From the cell containing the given text, extract its center point as [x, y] coordinate. 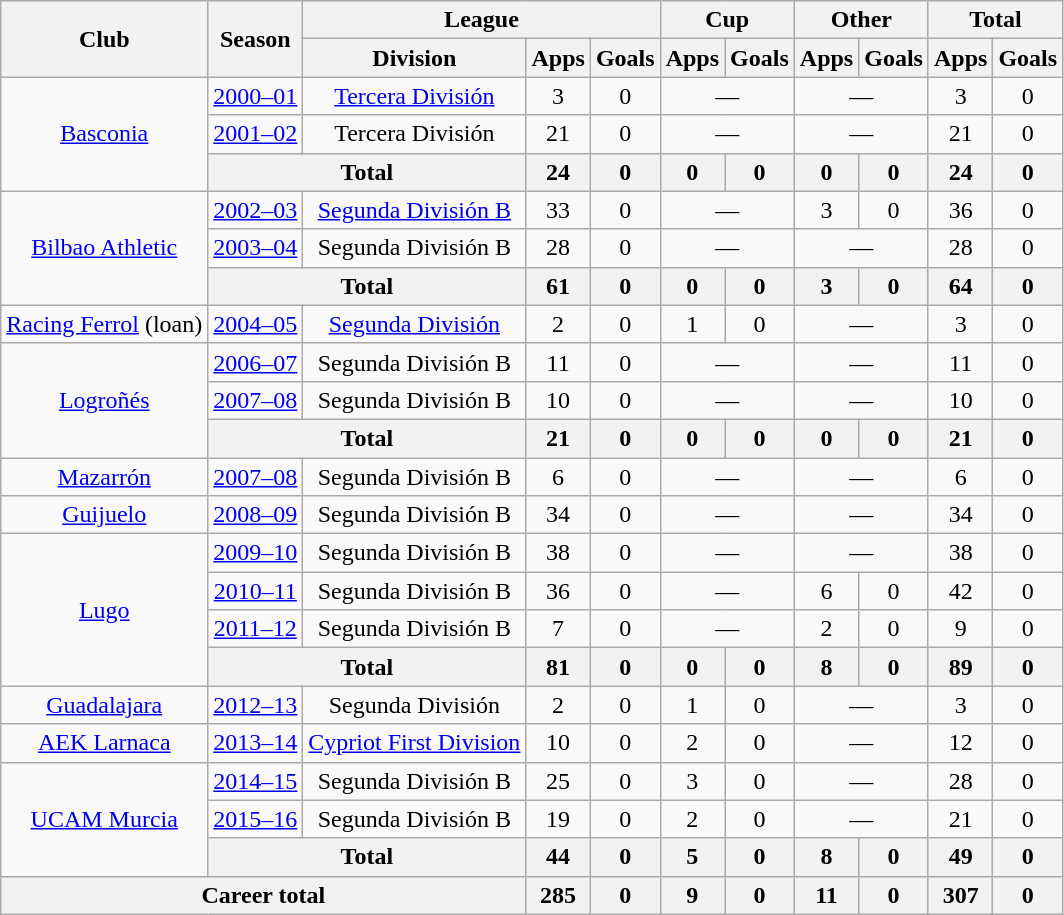
2009–10 [256, 553]
Lugo [104, 610]
Guijuelo [104, 515]
2015–16 [256, 819]
307 [960, 895]
33 [558, 210]
2002–03 [256, 210]
2012–13 [256, 705]
2001–02 [256, 134]
Other [861, 20]
285 [558, 895]
2013–14 [256, 743]
Logroñés [104, 400]
2003–04 [256, 248]
Guadalajara [104, 705]
League [482, 20]
Racing Ferrol (loan) [104, 324]
Season [256, 39]
Cypriot First Division [414, 743]
Mazarrón [104, 477]
2011–12 [256, 629]
UCAM Murcia [104, 819]
12 [960, 743]
AEK Larnaca [104, 743]
Club [104, 39]
7 [558, 629]
Basconia [104, 134]
Career total [264, 895]
Bilbao Athletic [104, 248]
64 [960, 286]
25 [558, 781]
2008–09 [256, 515]
Division [414, 58]
42 [960, 591]
81 [558, 667]
Cup [727, 20]
61 [558, 286]
2004–05 [256, 324]
2000–01 [256, 96]
2010–11 [256, 591]
19 [558, 819]
44 [558, 857]
2014–15 [256, 781]
49 [960, 857]
89 [960, 667]
5 [692, 857]
2006–07 [256, 362]
